From the cell containing the given text, extract its center point as [x, y] coordinate. 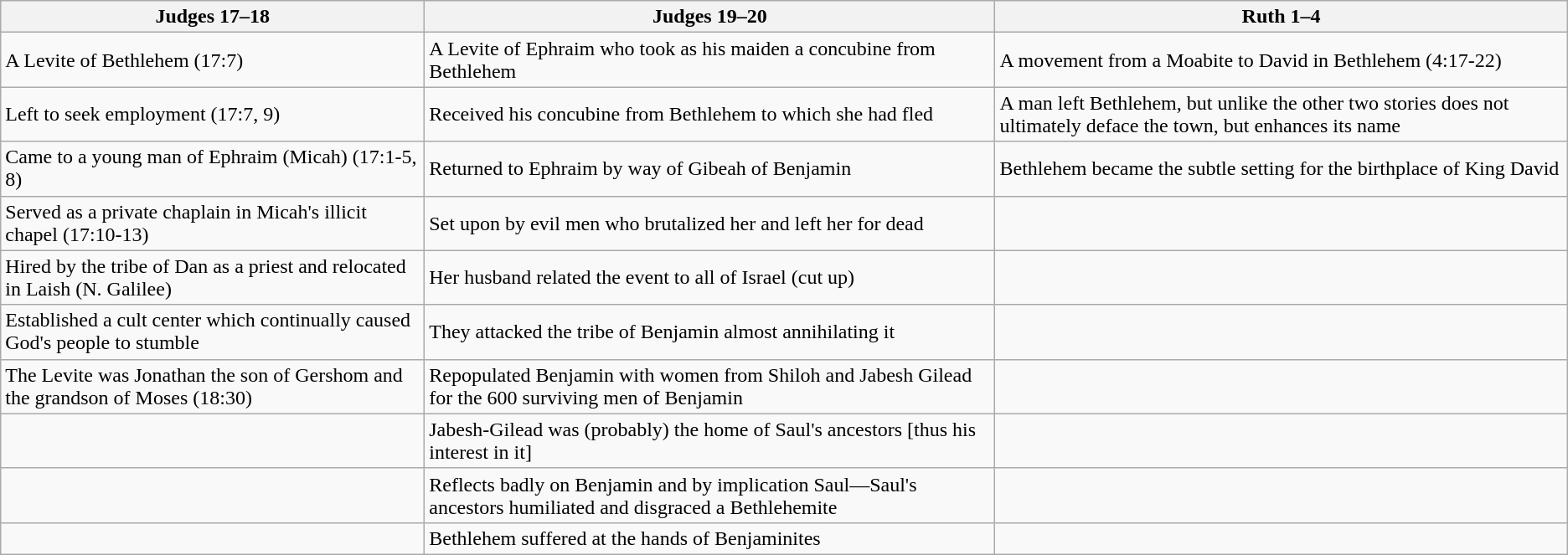
Came to a young man of Ephraim (Micah) (17:1-5, 8) [213, 169]
Repopulated Benjamin with women from Shiloh and Jabesh Gilead for the 600 surviving men of Benjamin [710, 387]
Left to seek employment (17:7, 9) [213, 114]
Set upon by evil men who brutalized her and left her for dead [710, 223]
Jabesh-Gilead was (probably) the home of Saul's ancestors [thus his interest in it] [710, 440]
The Levite was Jonathan the son of Gershom and the grandson of Moses (18:30) [213, 387]
Served as a private chaplain in Micah's illicit chapel (17:10-13) [213, 223]
A man left Bethlehem, but unlike the other two stories does not ultimately deface the town, but enhances its name [1282, 114]
Returned to Ephraim by way of Gibeah of Benjamin [710, 169]
Reflects badly on Benjamin and by implication Saul—Saul's ancestors humiliated and disgraced a Bethlehemite [710, 496]
Bethlehem became the subtle setting for the birthplace of King David [1282, 169]
Her husband related the event to all of Israel (cut up) [710, 278]
Established a cult center which continually caused God's people to stumble [213, 331]
Judges 17–18 [213, 17]
They attacked the tribe of Benjamin almost annihilating it [710, 331]
A Levite of Ephraim who took as his maiden a concubine from Bethlehem [710, 60]
Judges 19–20 [710, 17]
A Levite of Bethlehem (17:7) [213, 60]
Ruth 1–4 [1282, 17]
Received his concubine from Bethlehem to which she had fled [710, 114]
Bethlehem suffered at the hands of Benjaminites [710, 538]
Hired by the tribe of Dan as a priest and relocated in Laish (N. Galilee) [213, 278]
A movement from a Moabite to David in Bethlehem (4:17-22) [1282, 60]
